Output the (X, Y) coordinate of the center of the cell containing the given text.  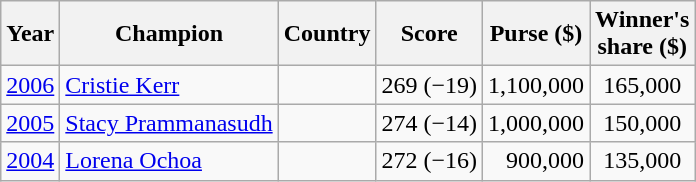
Winner'sshare ($) (642, 34)
900,000 (536, 161)
135,000 (642, 161)
Year (30, 34)
1,100,000 (536, 85)
Country (327, 34)
1,000,000 (536, 123)
Stacy Prammanasudh (169, 123)
2006 (30, 85)
2005 (30, 123)
2004 (30, 161)
Cristie Kerr (169, 85)
Purse ($) (536, 34)
272 (−16) (430, 161)
Score (430, 34)
165,000 (642, 85)
Champion (169, 34)
274 (−14) (430, 123)
150,000 (642, 123)
269 (−19) (430, 85)
Lorena Ochoa (169, 161)
